Find where the given text appears and provide that cell's center as [X, Y] coordinate. 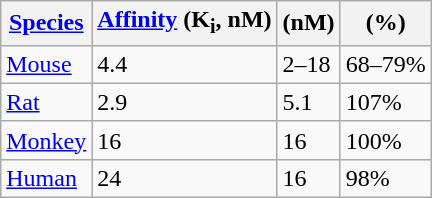
2.9 [184, 102]
(nM) [308, 23]
(%) [386, 23]
68–79% [386, 64]
2–18 [308, 64]
Monkey [46, 140]
Rat [46, 102]
98% [386, 178]
Affinity (Ki, nM) [184, 23]
4.4 [184, 64]
24 [184, 178]
Human [46, 178]
100% [386, 140]
5.1 [308, 102]
107% [386, 102]
Species [46, 23]
Mouse [46, 64]
